Scan for the cell matching the given text and deliver its (X, Y) coordinate at center. 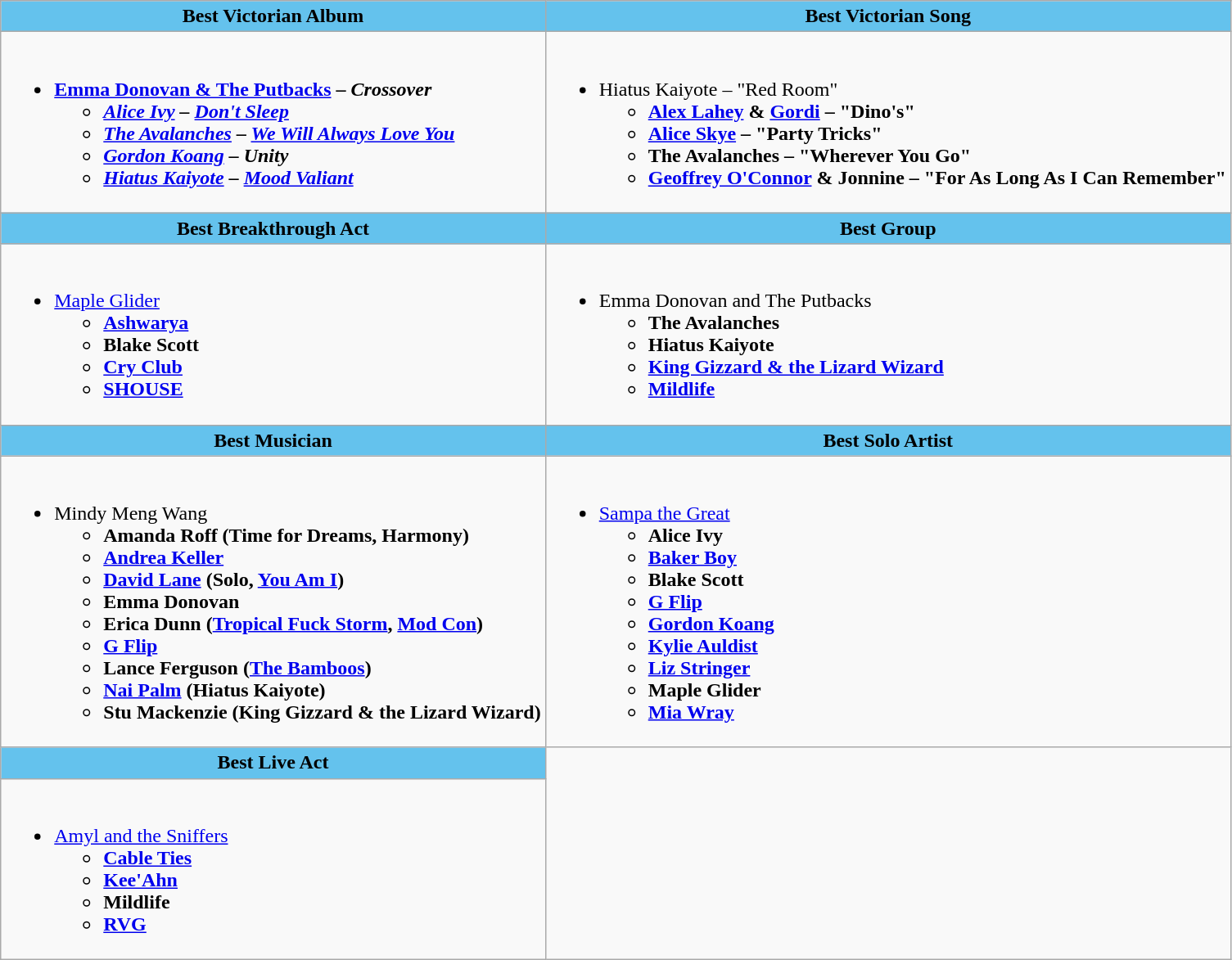
Best Musician (273, 440)
Best Victorian Album (273, 16)
Best Breakthrough Act (273, 228)
Best Solo Artist (887, 440)
Best Live Act (273, 763)
Maple GliderAshwaryaBlake ScottCry ClubSHOUSE (273, 334)
Sampa the GreatAlice IvyBaker BoyBlake ScottG FlipGordon KoangKylie AuldistLiz StringerMaple GliderMia Wray (887, 602)
Best Victorian Song (887, 16)
Emma Donovan and The PutbacksThe AvalanchesHiatus KaiyoteKing Gizzard & the Lizard WizardMildlife (887, 334)
Amyl and the SniffersCable TiesKee'AhnMildlifeRVG (273, 869)
Best Group (887, 228)
